Extract the [X, Y] coordinate from the center of the cell holding the provided text.  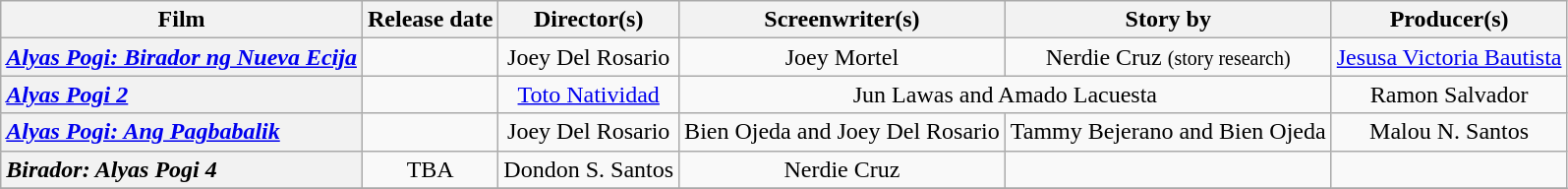
Jun Lawas and Amado Lacuesta [1006, 94]
Jesusa Victoria Bautista [1449, 57]
Malou N. Santos [1449, 132]
Birador: Alyas Pogi 4 [182, 169]
Alyas Pogi: Birador ng Nueva Ecija [182, 57]
Tammy Bejerano and Bien Ojeda [1168, 132]
Joey Mortel [842, 57]
Alyas Pogi: Ang Pagbabalik [182, 132]
Nerdie Cruz (story research) [1168, 57]
Alyas Pogi 2 [182, 94]
TBA [430, 169]
Film [182, 20]
Director(s) [589, 20]
Screenwriter(s) [842, 20]
Dondon S. Santos [589, 169]
Nerdie Cruz [842, 169]
Producer(s) [1449, 20]
Toto Natividad [589, 94]
Release date [430, 20]
Bien Ojeda and Joey Del Rosario [842, 132]
Ramon Salvador [1449, 94]
Story by [1168, 20]
